Provide the (x, y) coordinate of the cell's center where the given text is located.  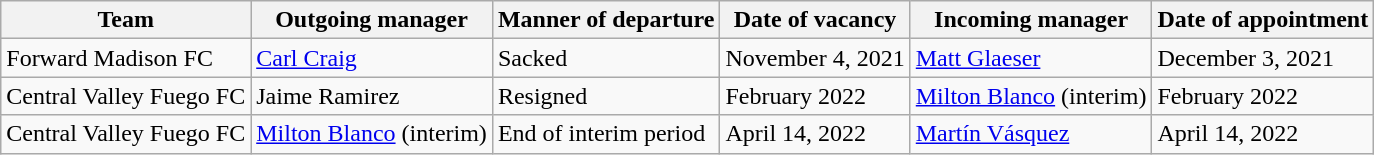
Sacked (606, 58)
Manner of departure (606, 20)
Date of appointment (1263, 20)
Martín Vásquez (1031, 134)
Forward Madison FC (126, 58)
Incoming manager (1031, 20)
Outgoing manager (372, 20)
Date of vacancy (815, 20)
Carl Craig (372, 58)
Resigned (606, 96)
December 3, 2021 (1263, 58)
November 4, 2021 (815, 58)
Matt Glaeser (1031, 58)
Team (126, 20)
Jaime Ramirez (372, 96)
End of interim period (606, 134)
